Provide the (x, y) coordinate of the cell's center where the given text is located.  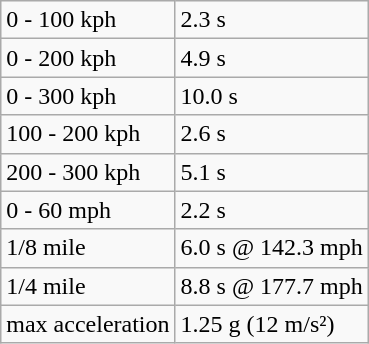
0 - 100 kph (88, 20)
200 - 300 kph (88, 172)
1/4 mile (88, 286)
max acceleration (88, 324)
6.0 s @ 142.3 mph (272, 248)
2.3 s (272, 20)
2.2 s (272, 210)
4.9 s (272, 58)
1.25 g (12 m/s²) (272, 324)
10.0 s (272, 96)
2.6 s (272, 134)
8.8 s @ 177.7 mph (272, 286)
0 - 60 mph (88, 210)
5.1 s (272, 172)
0 - 200 kph (88, 58)
100 - 200 kph (88, 134)
0 - 300 kph (88, 96)
1/8 mile (88, 248)
